Provide the (X, Y) coordinate of the cell's center where the given text is located.  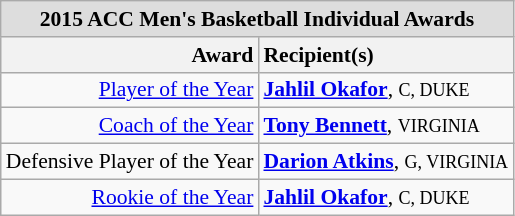
Rookie of the Year (130, 197)
Darion Atkins, G, VIRGINIA (386, 162)
Tony Bennett, VIRGINIA (386, 126)
Award (130, 55)
Coach of the Year (130, 126)
Recipient(s) (386, 55)
2015 ACC Men's Basketball Individual Awards (257, 19)
Defensive Player of the Year (130, 162)
Player of the Year (130, 90)
